Find where the given text appears and provide that cell's center as [x, y] coordinate. 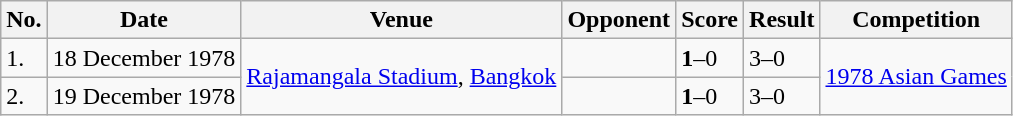
Competition [916, 20]
18 December 1978 [144, 58]
1. [24, 58]
No. [24, 20]
Opponent [619, 20]
Date [144, 20]
Rajamangala Stadium, Bangkok [402, 77]
2. [24, 96]
Venue [402, 20]
Result [782, 20]
Score [710, 20]
1978 Asian Games [916, 77]
19 December 1978 [144, 96]
